Determine the (x, y) coordinate at the center of the cell enclosing the given text.  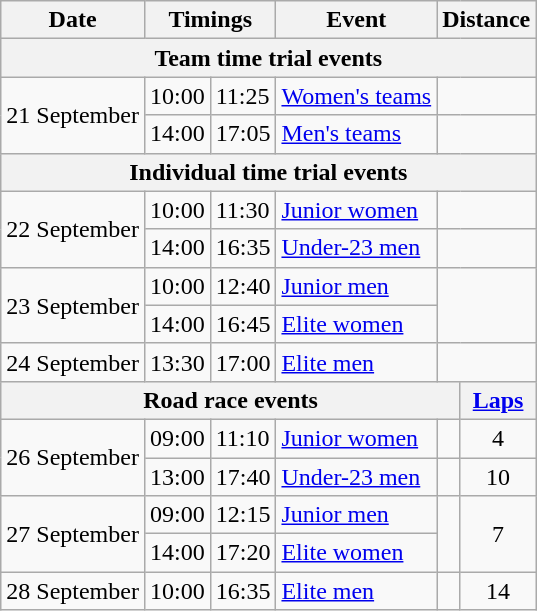
Laps (498, 400)
17:00 (243, 362)
10 (498, 477)
11:25 (243, 96)
23 September (73, 305)
Road race events (231, 400)
16:45 (243, 324)
Event (356, 20)
Date (73, 20)
22 September (73, 229)
Women's teams (356, 96)
Men's teams (356, 134)
13:30 (177, 362)
Individual time trial events (268, 172)
7 (498, 534)
17:20 (243, 553)
17:05 (243, 134)
26 September (73, 457)
Team time trial events (268, 58)
13:00 (177, 477)
21 September (73, 115)
Distance (486, 20)
14 (498, 591)
17:40 (243, 477)
Timings (210, 20)
27 September (73, 534)
4 (498, 438)
11:10 (243, 438)
12:40 (243, 286)
28 September (73, 591)
24 September (73, 362)
11:30 (243, 210)
12:15 (243, 515)
